Return (x, y) of the center of cell containing provided text 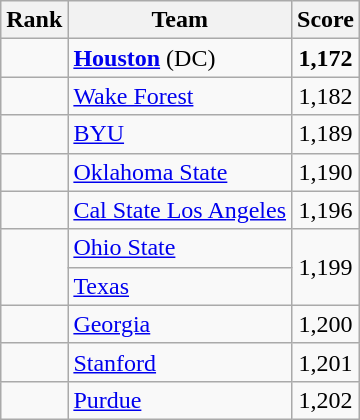
1,189 (326, 134)
Houston (DC) (180, 58)
1,182 (326, 96)
Georgia (180, 324)
1,202 (326, 400)
1,196 (326, 210)
Wake Forest (180, 96)
BYU (180, 134)
Cal State Los Angeles (180, 210)
Purdue (180, 400)
Rank (34, 20)
1,190 (326, 172)
1,200 (326, 324)
Stanford (180, 362)
Ohio State (180, 248)
Team (180, 20)
Score (326, 20)
Texas (180, 286)
1,199 (326, 267)
1,172 (326, 58)
Oklahoma State (180, 172)
1,201 (326, 362)
